Pinpoint the cell where the given text exists, returning its [X, Y] midpoint coordinate. 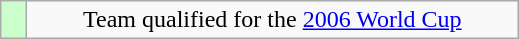
Team qualified for the 2006 World Cup [272, 20]
